Pinpoint the cell where the given text exists, returning its [X, Y] midpoint coordinate. 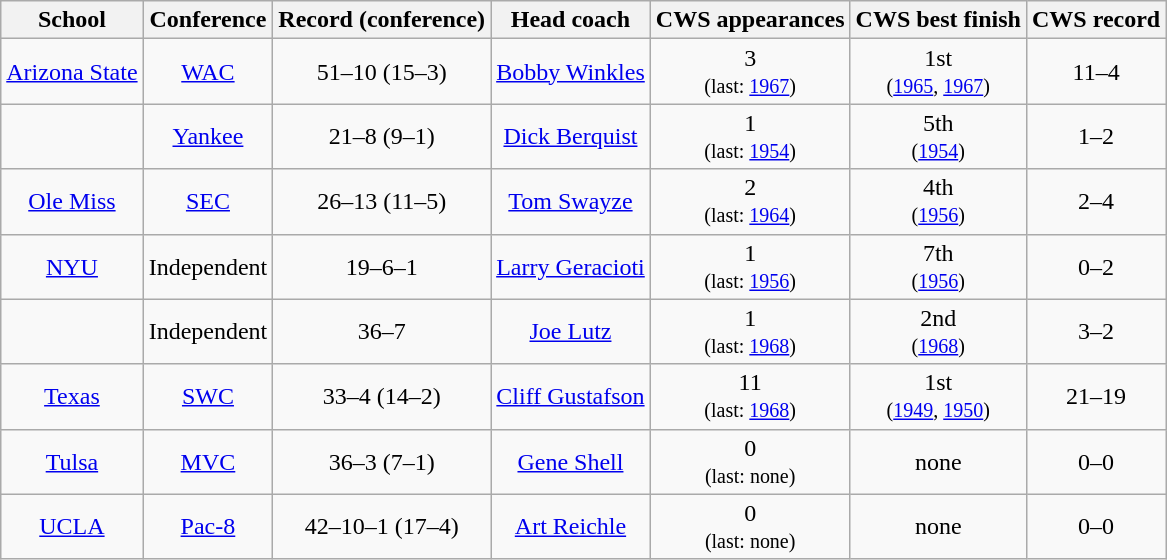
1st(1965, 1967) [938, 72]
Gene Shell [571, 462]
36–3 (7–1) [382, 462]
36–7 [382, 332]
26–13 (11–5) [382, 202]
SEC [208, 202]
3(last: 1967) [750, 72]
NYU [72, 266]
Record (conference) [382, 20]
Pac-8 [208, 526]
Larry Geracioti [571, 266]
Tulsa [72, 462]
Joe Lutz [571, 332]
2–4 [1096, 202]
1(last: 1954) [750, 136]
2nd(1968) [938, 332]
1–2 [1096, 136]
5th(1954) [938, 136]
33–4 (14–2) [382, 396]
Conference [208, 20]
21–8 (9–1) [382, 136]
Texas [72, 396]
21–19 [1096, 396]
Dick Berquist [571, 136]
CWS best finish [938, 20]
0–2 [1096, 266]
4th(1956) [938, 202]
CWS appearances [750, 20]
1(last: 1956) [750, 266]
2(last: 1964) [750, 202]
WAC [208, 72]
51–10 (15–3) [382, 72]
MVC [208, 462]
Yankee [208, 136]
UCLA [72, 526]
Bobby Winkles [571, 72]
11(last: 1968) [750, 396]
1st(1949, 1950) [938, 396]
School [72, 20]
Cliff Gustafson [571, 396]
1(last: 1968) [750, 332]
Arizona State [72, 72]
Tom Swayze [571, 202]
3–2 [1096, 332]
42–10–1 (17–4) [382, 526]
Art Reichle [571, 526]
7th(1956) [938, 266]
Head coach [571, 20]
11–4 [1096, 72]
CWS record [1096, 20]
19–6–1 [382, 266]
Ole Miss [72, 202]
SWC [208, 396]
